Return (X, Y) of the center of cell containing provided text 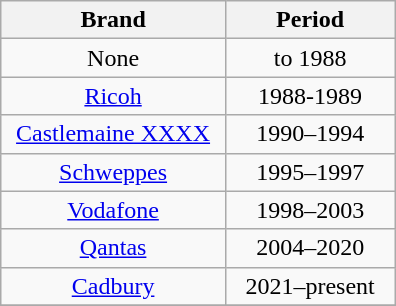
to 1988 (310, 58)
Period (310, 20)
None (114, 58)
1995–1997 (310, 172)
Schweppes (114, 172)
Brand (114, 20)
Castlemaine XXXX (114, 134)
2021–present (310, 286)
Cadbury (114, 286)
Qantas (114, 248)
1990–1994 (310, 134)
1988-1989 (310, 96)
2004–2020 (310, 248)
Ricoh (114, 96)
1998–2003 (310, 210)
Vodafone (114, 210)
